Return [x, y] of the center of cell containing provided text 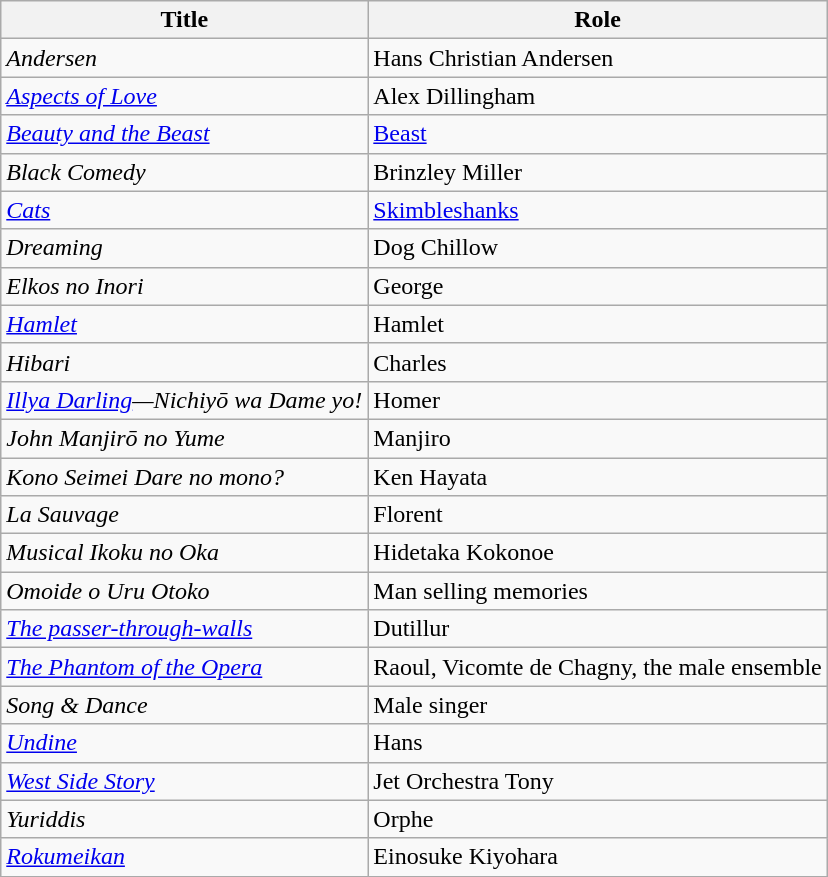
Song & Dance [184, 705]
Orphe [598, 819]
West Side Story [184, 781]
Hidetaka Kokonoe [598, 553]
Dutillur [598, 629]
Kono Seimei Dare no mono? [184, 477]
Male singer [598, 705]
The Phantom of the Opera [184, 667]
Man selling memories [598, 591]
Aspects of Love [184, 96]
Andersen [184, 58]
Yuriddis [184, 819]
Elkos no Inori [184, 286]
Beast [598, 134]
Cats [184, 210]
Black Comedy [184, 172]
Dreaming [184, 248]
The passer-through-walls [184, 629]
Florent [598, 515]
La Sauvage [184, 515]
Undine [184, 743]
Illya Darling—Nichiyō wa Dame yo! [184, 400]
John Manjirō no Yume [184, 438]
Charles [598, 362]
Jet Orchestra Tony [598, 781]
Rokumeikan [184, 857]
Title [184, 20]
Omoide o Uru Otoko [184, 591]
Musical Ikoku no Oka [184, 553]
Einosuke Kiyohara [598, 857]
Beauty and the Beast [184, 134]
Hans Christian Andersen [598, 58]
Manjiro [598, 438]
Role [598, 20]
Homer [598, 400]
Ken Hayata [598, 477]
Hibari [184, 362]
Hans [598, 743]
Brinzley Miller [598, 172]
Alex Dillingham [598, 96]
Dog Chillow [598, 248]
George [598, 286]
Raoul, Vicomte de Chagny, the male ensemble [598, 667]
Skimbleshanks [598, 210]
